Extract the [X, Y] coordinate from the center of the cell holding the provided text.  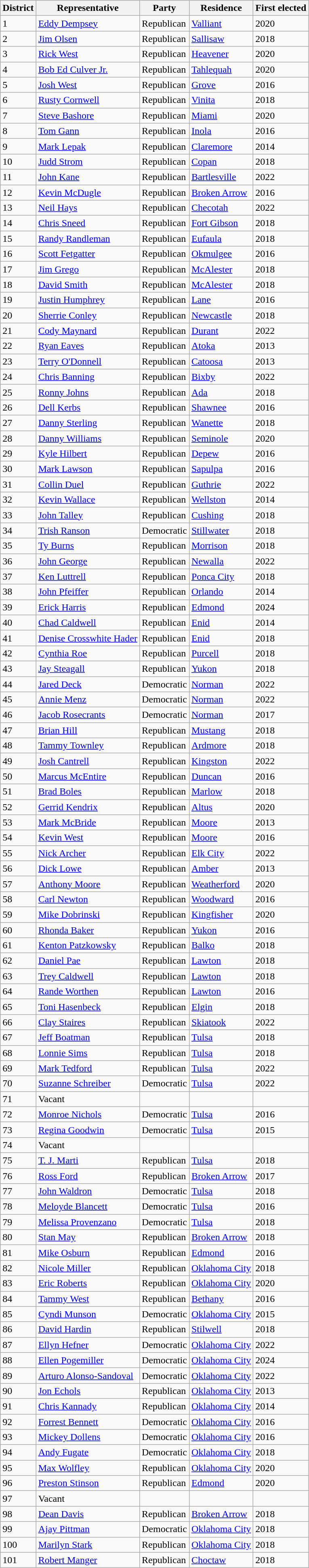
95 [18, 1468]
Marilyn Stark [88, 1545]
55 [18, 853]
20 [18, 315]
Mike Dobrinski [88, 914]
Neil Hays [88, 208]
51 [18, 792]
Claremore [221, 146]
Rusty Cornwell [88, 100]
Dick Lowe [88, 868]
Checotah [221, 208]
53 [18, 822]
72 [18, 1114]
59 [18, 914]
Gerrid Kendrix [88, 807]
Preston Stinson [88, 1483]
100 [18, 1545]
68 [18, 1053]
Stilwell [221, 1329]
7 [18, 115]
Inola [221, 131]
19 [18, 300]
22 [18, 346]
Justin Humphrey [88, 300]
Jeff Boatman [88, 1038]
John Talley [88, 515]
Residence [221, 8]
Ada [221, 392]
17 [18, 269]
Bob Ed Culver Jr. [88, 69]
48 [18, 746]
Kingston [221, 761]
Robert Manger [88, 1560]
David Hardin [88, 1329]
Kyle Hilbert [88, 454]
Toni Hasenbeck [88, 1007]
11 [18, 177]
Trish Ranson [88, 530]
Tom Gann [88, 131]
Ken Luttrell [88, 576]
Purcell [221, 653]
25 [18, 392]
Bethany [221, 1299]
40 [18, 623]
65 [18, 1007]
Meloyde Blancett [88, 1207]
97 [18, 1499]
Annie Menz [88, 700]
27 [18, 423]
Mark Lepak [88, 146]
47 [18, 730]
Party [164, 8]
79 [18, 1222]
81 [18, 1253]
Anthony Moore [88, 884]
Bixby [221, 377]
49 [18, 761]
Ardmore [221, 746]
67 [18, 1038]
Randy Randleman [88, 239]
37 [18, 576]
Lane [221, 300]
3 [18, 54]
Jim Olsen [88, 39]
Mark Lawson [88, 469]
44 [18, 684]
Orlando [221, 592]
First elected [281, 8]
26 [18, 407]
Josh West [88, 85]
Catoosa [221, 361]
Wellston [221, 500]
Ronny Johns [88, 392]
15 [18, 239]
John Pfeiffer [88, 592]
99 [18, 1529]
Daniel Pae [88, 961]
56 [18, 868]
Jay Steagall [88, 669]
98 [18, 1514]
33 [18, 515]
Vinita [221, 100]
Chris Banning [88, 377]
Tahlequah [221, 69]
Ellen Pogemiller [88, 1360]
9 [18, 146]
Kingfisher [221, 914]
Andy Fugate [88, 1453]
64 [18, 992]
Lonnie Sims [88, 1053]
Ryan Eaves [88, 346]
1 [18, 23]
50 [18, 776]
Carl Newton [88, 899]
Stillwater [221, 530]
Danny Sterling [88, 423]
96 [18, 1483]
21 [18, 331]
52 [18, 807]
2 [18, 39]
71 [18, 1099]
Duncan [221, 776]
78 [18, 1207]
Sherrie Conley [88, 315]
Brian Hill [88, 730]
Collin Duel [88, 484]
10 [18, 161]
8 [18, 131]
85 [18, 1314]
Eric Roberts [88, 1283]
Atoka [221, 346]
Shawnee [221, 407]
Ty Burns [88, 546]
Ajay Pittman [88, 1529]
74 [18, 1145]
Altus [221, 807]
David Smith [88, 285]
24 [18, 377]
58 [18, 899]
Trey Caldwell [88, 976]
Judd Strom [88, 161]
62 [18, 961]
Cody Maynard [88, 331]
Chris Kannady [88, 1406]
36 [18, 561]
Nick Archer [88, 853]
29 [18, 454]
Kevin Wallace [88, 500]
42 [18, 653]
Melissa Provenzano [88, 1222]
Heavener [221, 54]
35 [18, 546]
Arturo Alonso-Sandoval [88, 1375]
73 [18, 1130]
Eddy Dempsey [88, 23]
Dean Davis [88, 1514]
Kevin West [88, 838]
61 [18, 945]
23 [18, 361]
John George [88, 561]
Terry O'Donnell [88, 361]
57 [18, 884]
92 [18, 1421]
60 [18, 930]
88 [18, 1360]
87 [18, 1345]
54 [18, 838]
Brad Boles [88, 792]
Tammy West [88, 1299]
Cynthia Roe [88, 653]
Marcus McEntire [88, 776]
Jacob Rosecrants [88, 715]
Balko [221, 945]
Durant [221, 331]
41 [18, 638]
Monroe Nichols [88, 1114]
89 [18, 1375]
86 [18, 1329]
Scott Fetgatter [88, 254]
18 [18, 285]
Mike Osburn [88, 1253]
Sapulpa [221, 469]
John Kane [88, 177]
Tammy Townley [88, 746]
28 [18, 438]
Jim Grego [88, 269]
83 [18, 1283]
Cushing [221, 515]
Regina Goodwin [88, 1130]
94 [18, 1453]
34 [18, 530]
80 [18, 1237]
Kevin McDugle [88, 193]
14 [18, 223]
Erick Harris [88, 607]
Rick West [88, 54]
13 [18, 208]
70 [18, 1084]
Ponca City [221, 576]
30 [18, 469]
Skiatook [221, 1022]
Jon Echols [88, 1391]
Elk City [221, 853]
Sallisaw [221, 39]
Suzanne Schreiber [88, 1084]
Guthrie [221, 484]
6 [18, 100]
Chad Caldwell [88, 623]
Ross Ford [88, 1176]
Jared Deck [88, 684]
76 [18, 1176]
Josh Cantrell [88, 761]
Choctaw [221, 1560]
Okmulgee [221, 254]
Mustang [221, 730]
4 [18, 69]
Miami [221, 115]
Danny Williams [88, 438]
Kenton Patzkowsky [88, 945]
Max Wolfley [88, 1468]
43 [18, 669]
84 [18, 1299]
John Waldron [88, 1191]
Cyndi Munson [88, 1314]
Woodward [221, 899]
Bartlesville [221, 177]
Eufaula [221, 239]
82 [18, 1268]
5 [18, 85]
90 [18, 1391]
Mark McBride [88, 822]
Newalla [221, 561]
Denise Crosswhite Hader [88, 638]
Wanette [221, 423]
Representative [88, 8]
Grove [221, 85]
45 [18, 700]
91 [18, 1406]
Seminole [221, 438]
39 [18, 607]
32 [18, 500]
Copan [221, 161]
Newcastle [221, 315]
Rande Worthen [88, 992]
38 [18, 592]
T. J. Marti [88, 1160]
Chris Sneed [88, 223]
Nicole Miller [88, 1268]
101 [18, 1560]
Mark Tedford [88, 1068]
12 [18, 193]
Elgin [221, 1007]
Fort Gibson [221, 223]
Steve Bashore [88, 115]
Forrest Bennett [88, 1421]
Weatherford [221, 884]
Morrison [221, 546]
93 [18, 1437]
69 [18, 1068]
Rhonda Baker [88, 930]
63 [18, 976]
46 [18, 715]
Valliant [221, 23]
Ellyn Hefner [88, 1345]
Mickey Dollens [88, 1437]
Marlow [221, 792]
Depew [221, 454]
66 [18, 1022]
Clay Staires [88, 1022]
75 [18, 1160]
Dell Kerbs [88, 407]
77 [18, 1191]
31 [18, 484]
Amber [221, 868]
16 [18, 254]
Stan May [88, 1237]
District [18, 8]
